Extract the (X, Y) coordinate from the center of the cell holding the provided text.  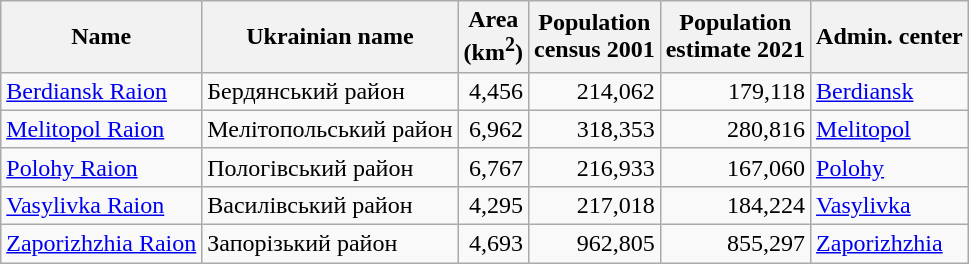
6,962 (493, 129)
4,693 (493, 244)
Пологівський район (330, 167)
184,224 (735, 205)
216,933 (594, 167)
6,767 (493, 167)
Berdiansk (890, 91)
179,118 (735, 91)
214,062 (594, 91)
Populationcensus 2001 (594, 37)
4,295 (493, 205)
Василівський район (330, 205)
Admin. center (890, 37)
Berdiansk Raion (102, 91)
Запорізький район (330, 244)
318,353 (594, 129)
855,297 (735, 244)
Vasylivka (890, 205)
Polohy (890, 167)
962,805 (594, 244)
Ukrainian name (330, 37)
4,456 (493, 91)
217,018 (594, 205)
Polohy Raion (102, 167)
Melitopol (890, 129)
280,816 (735, 129)
Name (102, 37)
Melitopol Raion (102, 129)
Zaporizhzhia (890, 244)
Zaporizhzhia Raion (102, 244)
Бердянський район (330, 91)
Vasylivka Raion (102, 205)
Area (km2) (493, 37)
Мелітопольський район (330, 129)
Populationestimate 2021 (735, 37)
167,060 (735, 167)
